Identify which cell holds the provided text, then report its (X, Y) central coordinate. 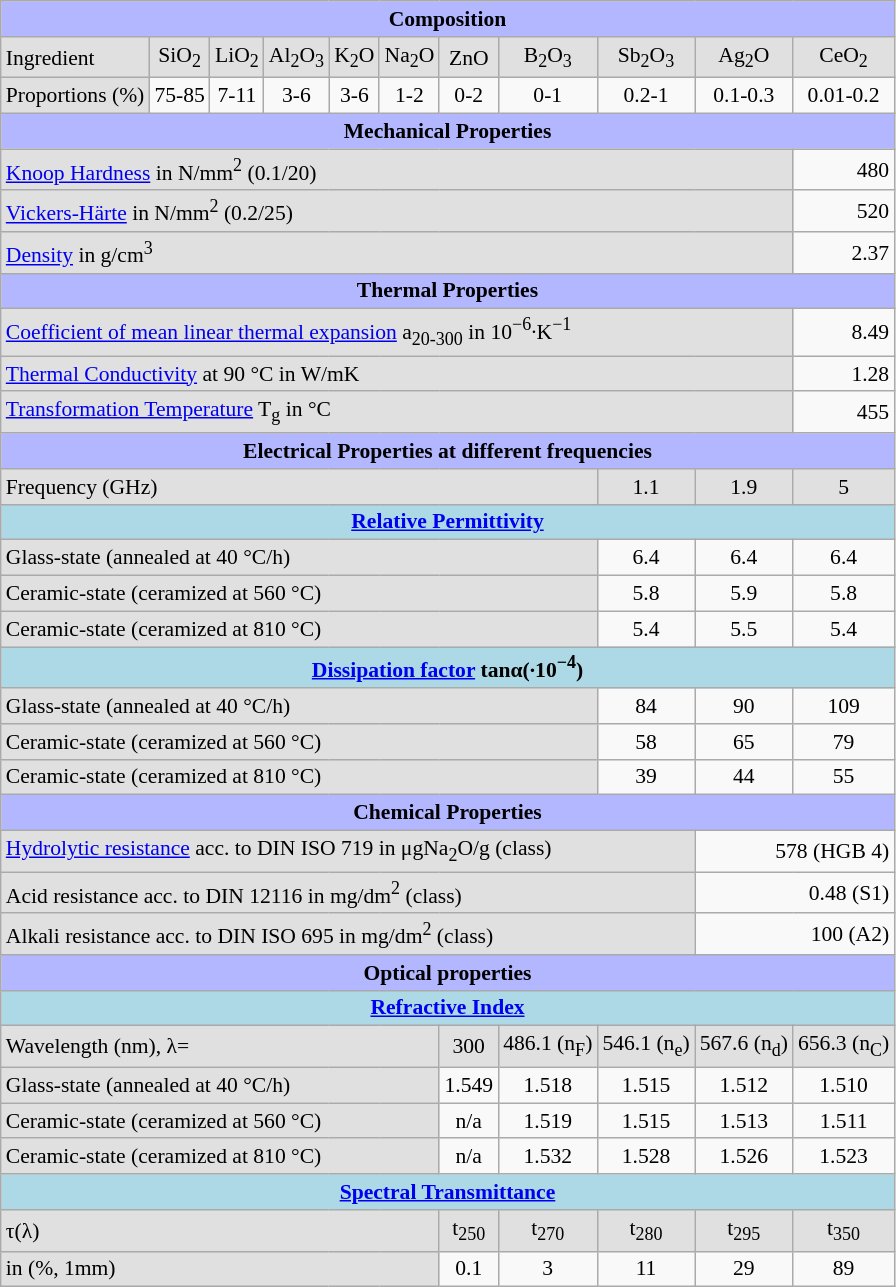
0-2 (468, 96)
520 (844, 212)
79 (844, 742)
44 (744, 778)
39 (646, 778)
Spectral Transmittance (448, 1192)
Al2O3 (296, 58)
ZnO (468, 58)
58 (646, 742)
Hydrolytic resistance acc. to DIN ISO 719 in μgNa2O/g (class) (348, 852)
0.48 (S1) (795, 892)
Wavelength (nm), λ= (220, 1046)
455 (844, 412)
t250 (468, 1230)
Vickers-Härte in N/mm2 (0.2/25) (397, 212)
109 (844, 706)
1.523 (844, 1157)
1.526 (744, 1157)
1.511 (844, 1121)
Acid resistance acc. to DIN 12116 in mg/dm2 (class) (348, 892)
486.1 (nF) (548, 1046)
5.9 (744, 594)
Na2O (409, 58)
0.2-1 (646, 96)
578 (HGB 4) (795, 852)
84 (646, 706)
2.37 (844, 252)
Mechanical Properties (448, 132)
Thermal Conductivity at 90 °C in W/mK (397, 374)
567.6 (nd) (744, 1046)
5.5 (744, 629)
Proportions (%) (76, 96)
0-1 (548, 96)
8.49 (844, 332)
t270 (548, 1230)
Ingredient (76, 58)
1.549 (468, 1086)
1.519 (548, 1121)
5 (844, 487)
1.28 (844, 374)
Dissipation factor tanα(·10−4) (448, 668)
0.01-0.2 (844, 96)
SiO2 (179, 58)
7-11 (237, 96)
480 (844, 170)
1.1 (646, 487)
Chemical Properties (448, 813)
Optical properties (448, 973)
CeO2 (844, 58)
1.528 (646, 1157)
75-85 (179, 96)
0.1-0.3 (744, 96)
Refractive Index (448, 1009)
Density in g/cm3 (397, 252)
1.518 (548, 1086)
K2O (354, 58)
1.510 (844, 1086)
Knoop Hardness in N/mm2 (0.1/20) (397, 170)
Ag2O (744, 58)
1.512 (744, 1086)
Transformation Temperature Tg in °C (397, 412)
τ(λ) (220, 1230)
1.513 (744, 1121)
100 (A2) (795, 934)
Composition (448, 19)
Relative Permittivity (448, 522)
LiO2 (237, 58)
Sb2O3 (646, 58)
55 (844, 778)
Coefficient of mean linear thermal expansion a20-300 in 10−6·K−1 (397, 332)
1-2 (409, 96)
1.9 (744, 487)
Frequency (GHz) (300, 487)
Alkali resistance acc. to DIN ISO 695 in mg/dm2 (class) (348, 934)
1.532 (548, 1157)
65 (744, 742)
Electrical Properties at different frequencies (448, 451)
546.1 (ne) (646, 1046)
t350 (844, 1230)
Thermal Properties (448, 291)
B2O3 (548, 58)
90 (744, 706)
t295 (744, 1230)
300 (468, 1046)
656.3 (nC) (844, 1046)
t280 (646, 1230)
